For the text-containing cell, return its midpoint in [x, y] coordinate format. 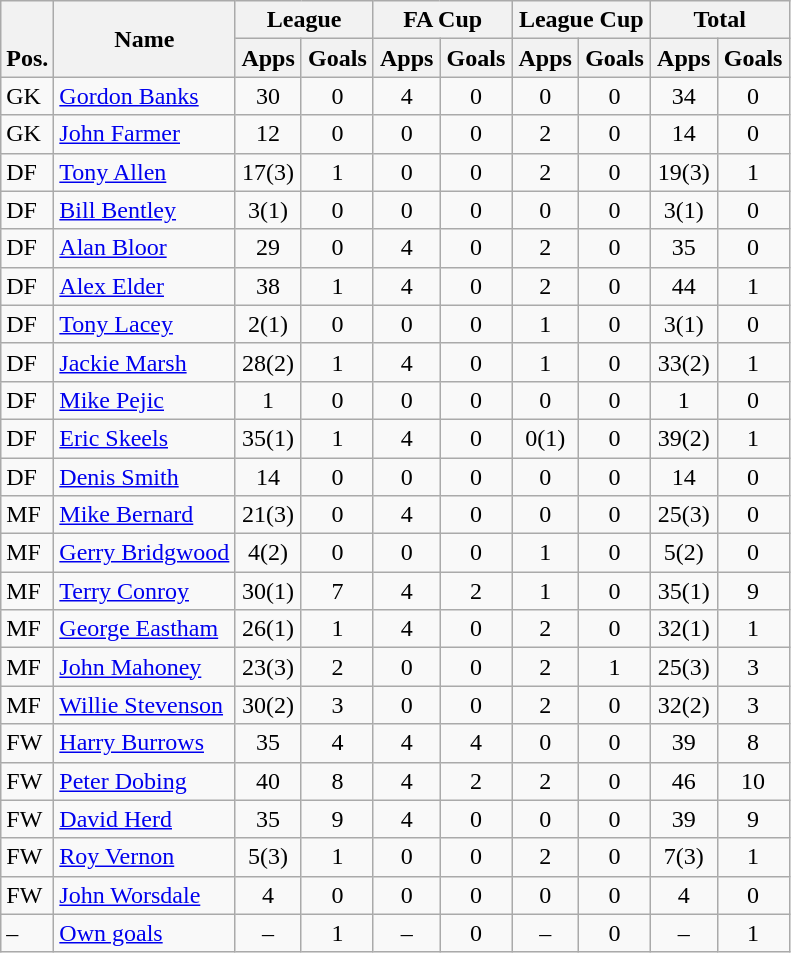
Gordon Banks [144, 96]
Mike Pejic [144, 400]
46 [684, 781]
David Herd [144, 819]
19(3) [684, 172]
32(2) [684, 705]
26(1) [268, 629]
John Worsdale [144, 895]
5(2) [684, 553]
Alan Bloor [144, 248]
38 [268, 286]
0(1) [546, 438]
10 [753, 781]
4(2) [268, 553]
Own goals [144, 933]
Willie Stevenson [144, 705]
23(3) [268, 667]
Denis Smith [144, 477]
FA Cup [442, 20]
Bill Bentley [144, 210]
Peter Dobing [144, 781]
League Cup [582, 20]
John Mahoney [144, 667]
League [304, 20]
30(1) [268, 591]
5(3) [268, 857]
39(2) [684, 438]
Terry Conroy [144, 591]
32(1) [684, 629]
Total [720, 20]
30 [268, 96]
Roy Vernon [144, 857]
7 [337, 591]
44 [684, 286]
7(3) [684, 857]
Tony Lacey [144, 324]
40 [268, 781]
Harry Burrows [144, 743]
21(3) [268, 515]
34 [684, 96]
33(2) [684, 362]
John Farmer [144, 134]
Name [144, 39]
12 [268, 134]
Mike Bernard [144, 515]
Alex Elder [144, 286]
George Eastham [144, 629]
Jackie Marsh [144, 362]
Eric Skeels [144, 438]
28(2) [268, 362]
2(1) [268, 324]
30(2) [268, 705]
29 [268, 248]
Tony Allen [144, 172]
Pos. [28, 39]
Gerry Bridgwood [144, 553]
17(3) [268, 172]
